Provide the [x, y] coordinate of the cell's center where the given text is located.  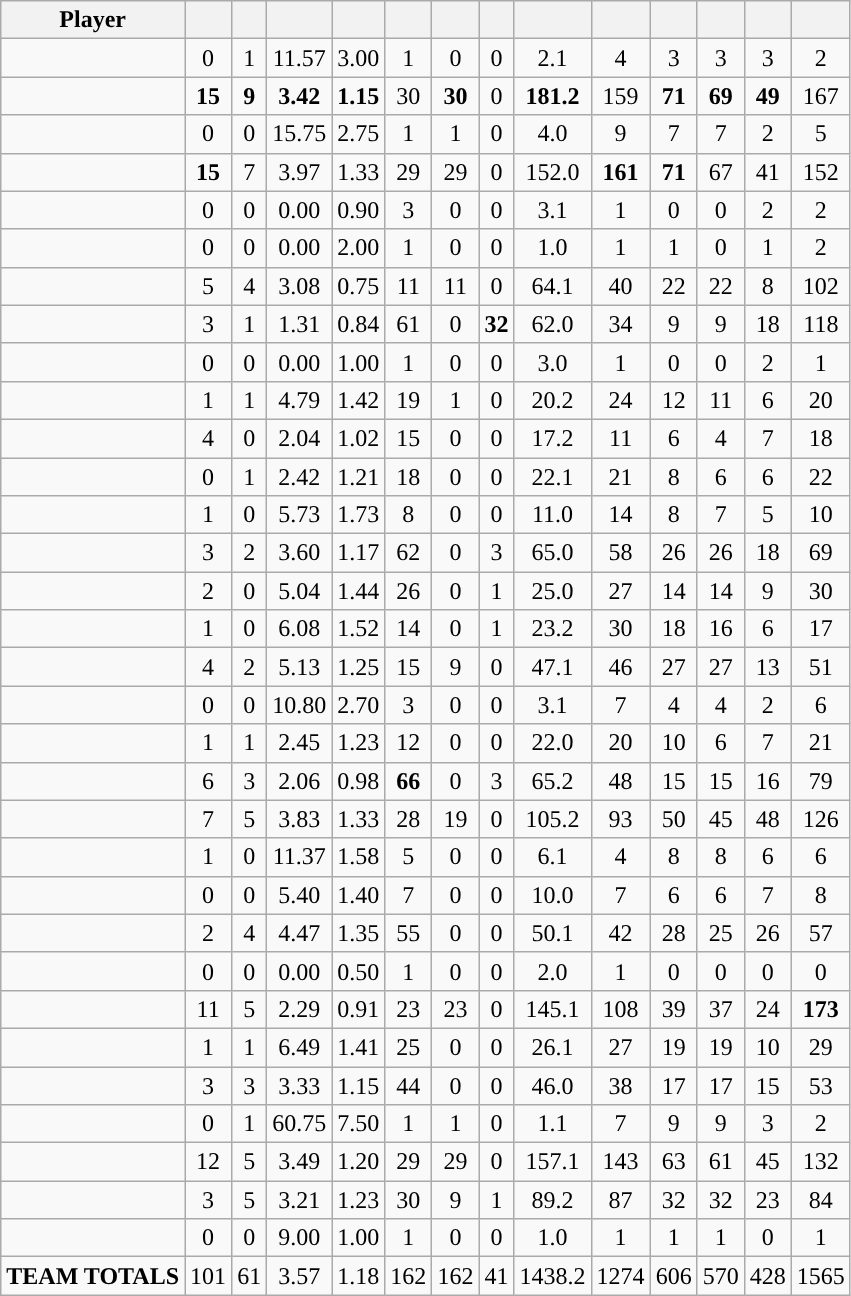
173 [820, 1009]
3.0 [552, 362]
84 [820, 1200]
101 [208, 1276]
1438.2 [552, 1276]
40 [620, 286]
50.1 [552, 933]
1.35 [358, 933]
1.40 [358, 895]
4.47 [300, 933]
89.2 [552, 1200]
102 [820, 286]
10.80 [300, 705]
1.58 [358, 857]
2.45 [300, 743]
1.25 [358, 667]
1.20 [358, 1162]
60.75 [300, 1124]
58 [620, 553]
2.70 [358, 705]
49 [768, 96]
2.0 [552, 971]
2.75 [358, 134]
25.0 [552, 591]
3.83 [300, 819]
38 [620, 1085]
3.49 [300, 1162]
1.1 [552, 1124]
10.0 [552, 895]
3.57 [300, 1276]
22.0 [552, 743]
39 [674, 1009]
2.29 [300, 1009]
9.00 [300, 1238]
3.00 [358, 58]
3.60 [300, 553]
64.1 [552, 286]
1.31 [300, 324]
1.44 [358, 591]
606 [674, 1276]
3.42 [300, 96]
159 [620, 96]
63 [674, 1162]
1.17 [358, 553]
Player [93, 20]
37 [720, 1009]
1.18 [358, 1276]
23.2 [552, 629]
11.37 [300, 857]
4.0 [552, 134]
62 [408, 553]
7.50 [358, 1124]
15.75 [300, 134]
3.21 [300, 1200]
65.0 [552, 553]
152 [820, 172]
145.1 [552, 1009]
108 [620, 1009]
6.1 [552, 857]
93 [620, 819]
3.08 [300, 286]
5.13 [300, 667]
1565 [820, 1276]
3.97 [300, 172]
0.90 [358, 210]
50 [674, 819]
53 [820, 1085]
TEAM TOTALS [93, 1276]
2.04 [300, 438]
11.57 [300, 58]
143 [620, 1162]
67 [720, 172]
0.98 [358, 781]
5.73 [300, 515]
3.33 [300, 1085]
44 [408, 1085]
1.42 [358, 400]
65.2 [552, 781]
1.41 [358, 1047]
4.79 [300, 400]
1274 [620, 1276]
0.91 [358, 1009]
0.84 [358, 324]
55 [408, 933]
20.2 [552, 400]
1.73 [358, 515]
42 [620, 933]
428 [768, 1276]
87 [620, 1200]
1.52 [358, 629]
2.06 [300, 781]
157.1 [552, 1162]
22.1 [552, 477]
0.50 [358, 971]
62.0 [552, 324]
79 [820, 781]
1.21 [358, 477]
1.02 [358, 438]
6.49 [300, 1047]
5.04 [300, 591]
66 [408, 781]
11.0 [552, 515]
0.75 [358, 286]
2.00 [358, 248]
570 [720, 1276]
13 [768, 667]
46.0 [552, 1085]
51 [820, 667]
126 [820, 819]
17.2 [552, 438]
167 [820, 96]
6.08 [300, 629]
118 [820, 324]
2.42 [300, 477]
57 [820, 933]
46 [620, 667]
161 [620, 172]
34 [620, 324]
152.0 [552, 172]
26.1 [552, 1047]
105.2 [552, 819]
47.1 [552, 667]
181.2 [552, 96]
5.40 [300, 895]
2.1 [552, 58]
132 [820, 1162]
